Provide the [x, y] coordinate of the cell's center where the given text is located.  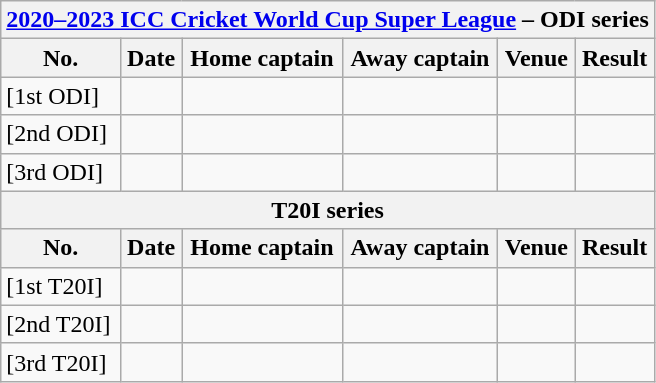
T20I series [328, 210]
[2nd ODI] [61, 134]
[1st T20I] [61, 286]
[2nd T20I] [61, 324]
[3rd ODI] [61, 172]
[1st ODI] [61, 96]
[3rd T20I] [61, 362]
2020–2023 ICC Cricket World Cup Super League – ODI series [328, 20]
